Capture the cell that displays the provided text and extract its [X, Y] central coordinate. 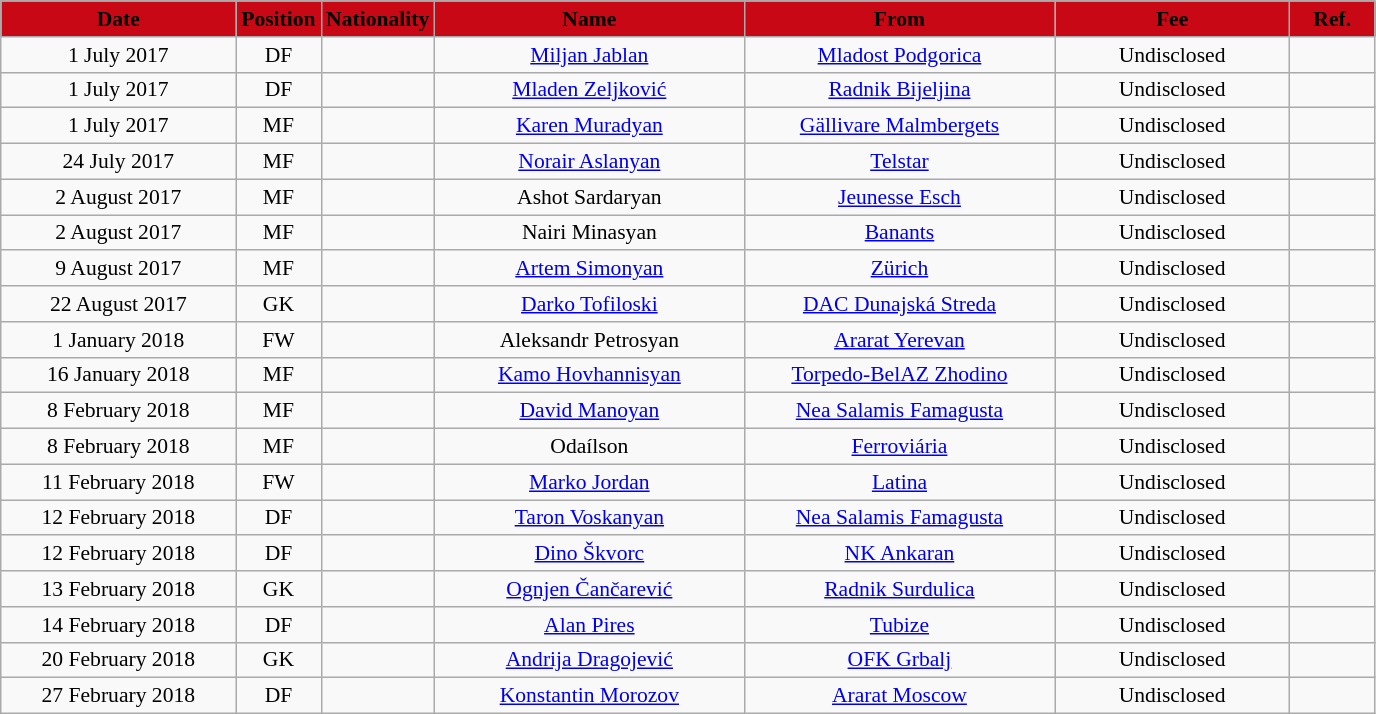
Nationality [378, 19]
From [899, 19]
Zürich [899, 269]
16 January 2018 [118, 375]
27 February 2018 [118, 696]
Ashot Sardaryan [589, 197]
13 February 2018 [118, 589]
Tubize [899, 625]
Ararat Yerevan [899, 340]
Radnik Surdulica [899, 589]
Gällivare Malmbergets [899, 126]
Dino Škvorc [589, 554]
Radnik Bijeljina [899, 90]
Ararat Moscow [899, 696]
Darko Tofiloski [589, 304]
1 January 2018 [118, 340]
Latina [899, 482]
Jeunesse Esch [899, 197]
Andrija Dragojević [589, 660]
Banants [899, 233]
Position [278, 19]
Name [589, 19]
14 February 2018 [118, 625]
Norair Aslanyan [589, 162]
Mladen Zeljković [589, 90]
Odaílson [589, 447]
Marko Jordan [589, 482]
Fee [1172, 19]
OFK Grbalj [899, 660]
Ref. [1332, 19]
Torpedo-BelAZ Zhodino [899, 375]
Nairi Minasyan [589, 233]
24 July 2017 [118, 162]
9 August 2017 [118, 269]
Date [118, 19]
Kamo Hovhannisyan [589, 375]
Aleksandr Petrosyan [589, 340]
David Manoyan [589, 411]
Miljan Jablan [589, 55]
Taron Voskanyan [589, 518]
DAC Dunajská Streda [899, 304]
Konstantin Morozov [589, 696]
Artem Simonyan [589, 269]
Alan Pires [589, 625]
Karen Muradyan [589, 126]
Mladost Podgorica [899, 55]
Telstar [899, 162]
Ognjen Čančarević [589, 589]
NK Ankaran [899, 554]
11 February 2018 [118, 482]
22 August 2017 [118, 304]
20 February 2018 [118, 660]
Ferroviária [899, 447]
